Pinpoint the cell where the given text exists, returning its [x, y] midpoint coordinate. 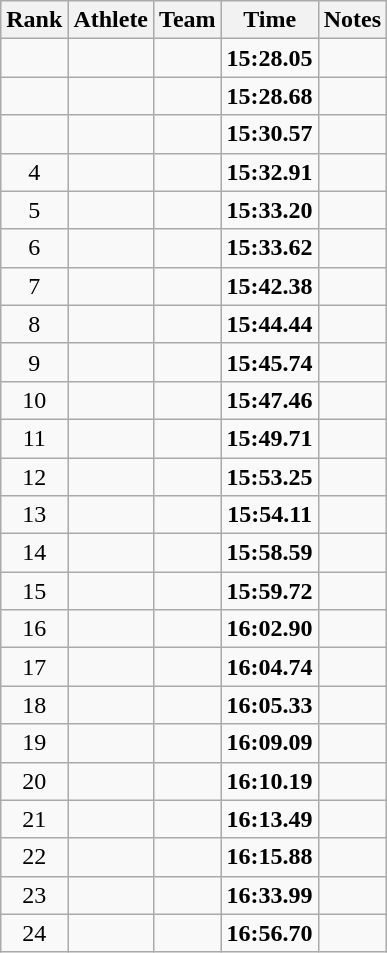
15:45.74 [270, 362]
15:53.25 [270, 477]
15:54.11 [270, 515]
20 [34, 781]
13 [34, 515]
15:47.46 [270, 400]
15:44.44 [270, 324]
4 [34, 172]
21 [34, 819]
12 [34, 477]
16:33.99 [270, 895]
15:49.71 [270, 438]
15:28.05 [270, 58]
23 [34, 895]
Athlete [111, 20]
6 [34, 248]
Team [188, 20]
18 [34, 705]
15:32.91 [270, 172]
10 [34, 400]
16 [34, 629]
16:13.49 [270, 819]
16:05.33 [270, 705]
22 [34, 857]
Time [270, 20]
15:30.57 [270, 134]
14 [34, 553]
15:28.68 [270, 96]
16:09.09 [270, 743]
16:56.70 [270, 933]
8 [34, 324]
15:33.62 [270, 248]
9 [34, 362]
5 [34, 210]
16:15.88 [270, 857]
15:58.59 [270, 553]
16:02.90 [270, 629]
15:42.38 [270, 286]
15:33.20 [270, 210]
7 [34, 286]
15 [34, 591]
Notes [352, 20]
15:59.72 [270, 591]
17 [34, 667]
11 [34, 438]
24 [34, 933]
Rank [34, 20]
16:04.74 [270, 667]
19 [34, 743]
16:10.19 [270, 781]
